From the cell containing the given text, extract its center point as (X, Y) coordinate. 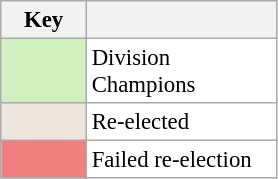
Division Champions (182, 72)
Failed re-election (182, 160)
Key (44, 20)
Re-elected (182, 122)
